Scan for the cell matching the given text and deliver its [x, y] coordinate at center. 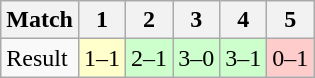
3–0 [196, 58]
1–1 [102, 58]
5 [290, 20]
1 [102, 20]
0–1 [290, 58]
Match [40, 20]
2 [150, 20]
3–1 [244, 58]
2–1 [150, 58]
Result [40, 58]
3 [196, 20]
4 [244, 20]
